For the text-containing cell, return its midpoint in (X, Y) coordinate format. 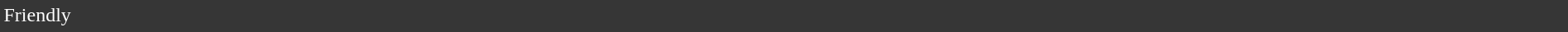
Friendly (784, 15)
